Provide the (X, Y) coordinate of the cell's center where the given text is located.  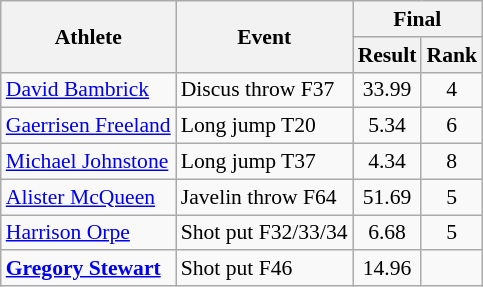
4.34 (388, 162)
Athlete (88, 36)
Result (388, 55)
Harrison Orpe (88, 233)
Gregory Stewart (88, 269)
Rank (452, 55)
Shot put F32/33/34 (264, 233)
6.68 (388, 233)
Michael Johnstone (88, 162)
Gaerrisen Freeland (88, 126)
6 (452, 126)
Alister McQueen (88, 197)
Javelin throw F64 (264, 197)
Shot put F46 (264, 269)
Long jump T20 (264, 126)
Final (418, 19)
David Bambrick (88, 90)
Discus throw F37 (264, 90)
14.96 (388, 269)
4 (452, 90)
51.69 (388, 197)
5.34 (388, 126)
Long jump T37 (264, 162)
8 (452, 162)
33.99 (388, 90)
Event (264, 36)
